Return the [X, Y] coordinate for the center point of the cell that contains the specified text.  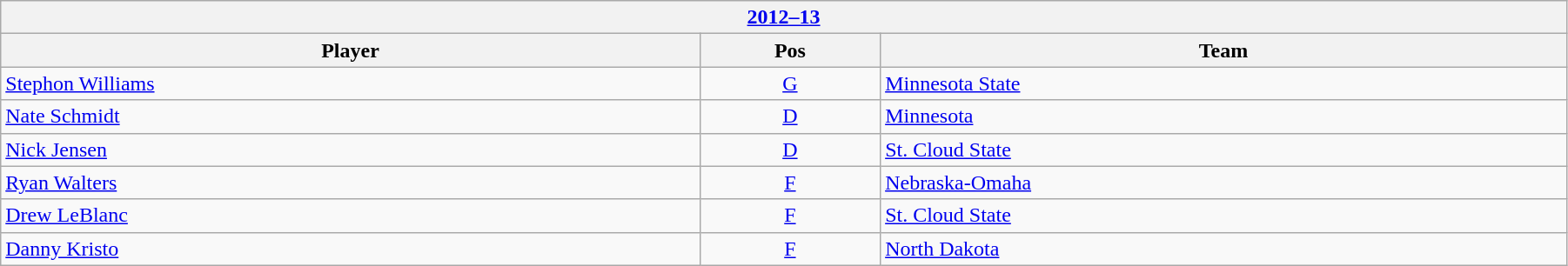
2012–13 [784, 17]
Stephon Williams [350, 83]
Nate Schmidt [350, 116]
Drew LeBlanc [350, 216]
Team [1223, 50]
Player [350, 50]
Minnesota [1223, 116]
Minnesota State [1223, 83]
North Dakota [1223, 249]
G [790, 83]
Ryan Walters [350, 183]
Nebraska-Omaha [1223, 183]
Nick Jensen [350, 150]
Pos [790, 50]
Danny Kristo [350, 249]
